Search for the cell housing the specified text and yield its [x, y] center coordinate. 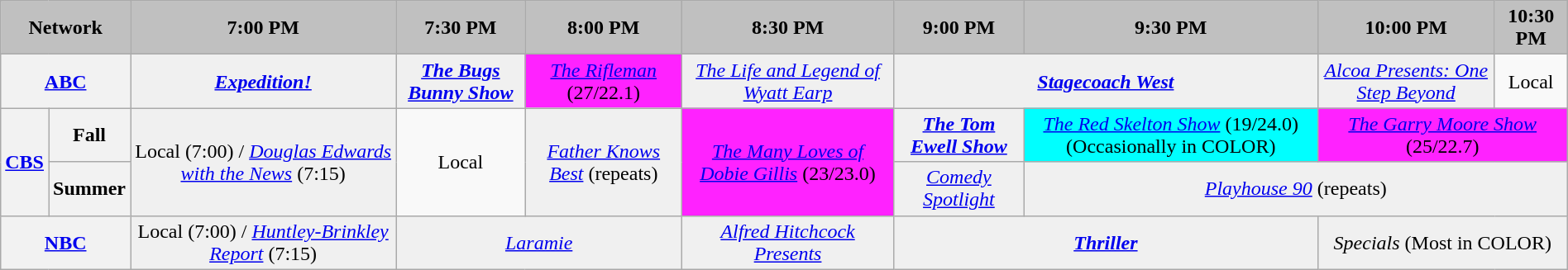
Local (7:00) / Douglas Edwards with the News (7:15) [263, 162]
7:00 PM [263, 28]
Playhouse 90 (repeats) [1295, 188]
Local (7:00) / Huntley-Brinkley Report (7:15) [263, 243]
Alcoa Presents: One Step Beyond [1406, 81]
Thriller [1107, 243]
NBC [66, 243]
Father Knows Best (repeats) [604, 162]
CBS [25, 162]
Specials (Most in COLOR) [1442, 243]
10:30 PM [1531, 28]
9:00 PM [959, 28]
Fall [89, 135]
The Many Loves of Dobie Gillis (23/23.0) [788, 162]
The Garry Moore Show (25/22.7) [1442, 135]
Laramie [539, 243]
The Red Skelton Show (19/24.0) (Occasionally in COLOR) [1171, 135]
9:30 PM [1171, 28]
10:00 PM [1406, 28]
Expedition! [263, 81]
7:30 PM [461, 28]
The Tom Ewell Show [959, 135]
The Life and Legend of Wyatt Earp [788, 81]
The Bugs Bunny Show [461, 81]
Stagecoach West [1107, 81]
8:00 PM [604, 28]
Summer [89, 188]
Network [66, 28]
The Rifleman (27/22.1) [604, 81]
8:30 PM [788, 28]
Alfred Hitchcock Presents [788, 243]
ABC [66, 81]
Comedy Spotlight [959, 188]
